Search for the cell housing the specified text and yield its (X, Y) center coordinate. 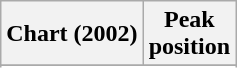
Peakposition (189, 34)
Chart (2002) (72, 34)
